Capture the cell that displays the provided text and extract its (x, y) central coordinate. 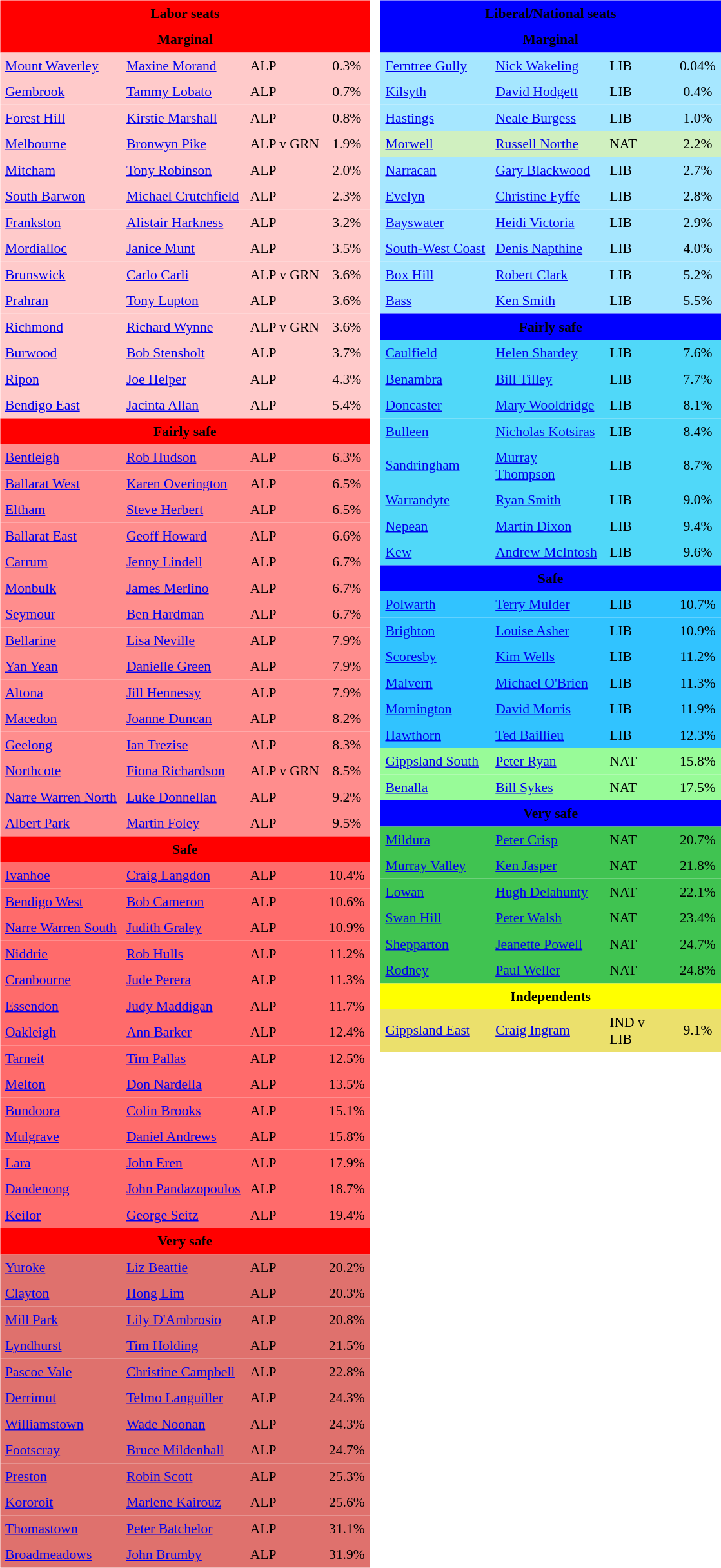
Narre Warren North (61, 797)
Ivanhoe (61, 875)
Ballarat East (61, 535)
Wade Noonan (183, 1424)
Doncaster (436, 405)
0.7% (347, 92)
Tim Holding (183, 1345)
Warrandyte (436, 500)
8.3% (347, 744)
Niddrie (61, 953)
Bill Tilley (548, 379)
Rodney (436, 970)
Monbulk (61, 588)
20.7% (698, 839)
2.3% (347, 196)
23.4% (698, 918)
24.8% (698, 970)
3.2% (347, 222)
3.7% (347, 353)
Danielle Green (183, 666)
Daniel Andrews (183, 1136)
3.5% (347, 248)
Andrew McIntosh (548, 552)
Broadmeadows (61, 1554)
Labor seats (184, 13)
Narre Warren South (61, 928)
Christine Campbell (183, 1371)
Rob Hulls (183, 953)
Joanne Duncan (183, 719)
Liz Beattie (183, 1267)
Nick Wakeling (548, 65)
Forest Hill (61, 117)
Jacinta Allan (183, 405)
John Pandazopoulos (183, 1189)
Michael Crutchfield (183, 196)
Maxine Morand (183, 65)
Geelong (61, 744)
South-West Coast (436, 248)
Box Hill (436, 274)
Prahran (61, 301)
Clayton (61, 1293)
Mornington (436, 709)
Ann Barker (183, 1032)
Craig Langdon (183, 875)
25.3% (347, 1476)
Nicholas Kotsiras (548, 431)
Steve Herbert (183, 510)
Bruce Mildenhall (183, 1450)
6.6% (347, 535)
Bentleigh (61, 457)
Lyndhurst (61, 1345)
Sandringham (436, 466)
Robert Clark (548, 274)
South Barwon (61, 196)
Eltham (61, 510)
Yuroke (61, 1267)
Peter Crisp (548, 839)
1.9% (347, 144)
Jenny Lindell (183, 562)
John Eren (183, 1162)
Robin Scott (183, 1476)
Frankston (61, 222)
Macedon (61, 719)
17.9% (347, 1162)
8.5% (347, 771)
Bob Cameron (183, 901)
Colin Brooks (183, 1110)
0.4% (698, 92)
4.3% (347, 379)
Bill Sykes (548, 787)
21.5% (347, 1345)
Jill Hennessy (183, 692)
Mordialloc (61, 248)
Peter Batchelor (183, 1528)
Hawthorn (436, 735)
Ian Trezise (183, 744)
Evelyn (436, 196)
Craig Ingram (548, 1031)
Martin Foley (183, 823)
4.0% (698, 248)
Ripon (61, 379)
Bayswater (436, 222)
2.7% (698, 170)
Denis Napthine (548, 248)
Bronwyn Pike (183, 144)
Mitcham (61, 170)
Lisa Neville (183, 640)
Malvern (436, 682)
10.4% (347, 875)
31.1% (347, 1528)
Terry Mulder (548, 604)
Dandenong (61, 1189)
9.4% (698, 526)
Judith Graley (183, 928)
Hong Lim (183, 1293)
Murray Thompson (548, 466)
Footscray (61, 1450)
Carrum (61, 562)
Shepparton (436, 944)
Gippsland South (436, 761)
20.3% (347, 1293)
Yan Yean (61, 666)
Liberal/National seats (551, 13)
Hugh Delahunty (548, 891)
Jude Perera (183, 980)
Helen Shardey (548, 353)
David Morris (548, 709)
Mulgrave (61, 1136)
Ryan Smith (548, 500)
Tim Pallas (183, 1058)
18.7% (347, 1189)
12.5% (347, 1058)
Northcote (61, 771)
9.2% (347, 797)
Pascoe Vale (61, 1371)
Judy Maddigan (183, 1006)
Bob Stensholt (183, 353)
Lowan (436, 891)
10.6% (347, 901)
Jeanette Powell (548, 944)
8.4% (698, 431)
Mount Waverley (61, 65)
Lily D'Ambrosio (183, 1319)
Williamstown (61, 1424)
9.5% (347, 823)
19.4% (347, 1215)
2.9% (698, 222)
13.5% (347, 1084)
Lara (61, 1162)
Derrimut (61, 1398)
5.4% (347, 405)
Nepean (436, 526)
Benambra (436, 379)
Bendigo East (61, 405)
Carlo Carli (183, 274)
Cranbourne (61, 980)
20.2% (347, 1267)
Albert Park (61, 823)
Burwood (61, 353)
22.8% (347, 1371)
5.2% (698, 274)
0.04% (698, 65)
Tammy Lobato (183, 92)
Telmo Languiller (183, 1398)
5.5% (698, 301)
Oakleigh (61, 1032)
Heidi Victoria (548, 222)
Hastings (436, 117)
Neale Burgess (548, 117)
Bundoora (61, 1110)
11.7% (347, 1006)
Christine Fyffe (548, 196)
25.6% (347, 1502)
Keilor (61, 1215)
Bendigo West (61, 901)
Ken Jasper (548, 866)
12.3% (698, 735)
1.0% (698, 117)
Peter Walsh (548, 918)
15.1% (347, 1110)
22.1% (698, 891)
Scoresby (436, 657)
8.2% (347, 719)
Tarneit (61, 1058)
Paul Weller (548, 970)
Gippsland East (436, 1031)
Preston (61, 1476)
20.8% (347, 1319)
Marlene Kairouz (183, 1502)
6.3% (347, 457)
John Brumby (183, 1554)
Bulleen (436, 431)
Polwarth (436, 604)
8.1% (698, 405)
31.9% (347, 1554)
Thomastown (61, 1528)
7.7% (698, 379)
Bellarine (61, 640)
10.7% (698, 604)
Geoff Howard (183, 535)
George Seitz (183, 1215)
James Merlino (183, 588)
Ferntree Gully (436, 65)
Tony Robinson (183, 170)
Ted Baillieu (548, 735)
Altona (61, 692)
9.0% (698, 500)
Swan Hill (436, 918)
Mary Wooldridge (548, 405)
Michael O'Brien (548, 682)
Benalla (436, 787)
Brighton (436, 630)
Fiona Richardson (183, 771)
Rob Hudson (183, 457)
11.9% (698, 709)
Peter Ryan (548, 761)
Gary Blackwood (548, 170)
Essendon (61, 1006)
IND v LIB (640, 1031)
Richmond (61, 326)
Ballarat West (61, 483)
Kororoit (61, 1502)
9.1% (698, 1031)
Narracan (436, 170)
Kew (436, 552)
Tony Lupton (183, 301)
2.8% (698, 196)
Joe Helper (183, 379)
David Hodgett (548, 92)
17.5% (698, 787)
Kirstie Marshall (183, 117)
Karen Overington (183, 483)
9.6% (698, 552)
Luke Donnellan (183, 797)
Ben Hardman (183, 614)
2.2% (698, 144)
Alistair Harkness (183, 222)
Russell Northe (548, 144)
Murray Valley (436, 866)
Mildura (436, 839)
8.7% (698, 466)
Caulfield (436, 353)
0.3% (347, 65)
Kilsyth (436, 92)
Don Nardella (183, 1084)
Ken Smith (548, 301)
Kim Wells (548, 657)
7.6% (698, 353)
Independents (551, 996)
Brunswick (61, 274)
12.4% (347, 1032)
Melton (61, 1084)
Melbourne (61, 144)
Janice Munt (183, 248)
Richard Wynne (183, 326)
Seymour (61, 614)
Morwell (436, 144)
Gembrook (61, 92)
Louise Asher (548, 630)
Bass (436, 301)
2.0% (347, 170)
21.8% (698, 866)
0.8% (347, 117)
Mill Park (61, 1319)
Martin Dixon (548, 526)
